For the text-containing cell, return its midpoint in (X, Y) coordinate format. 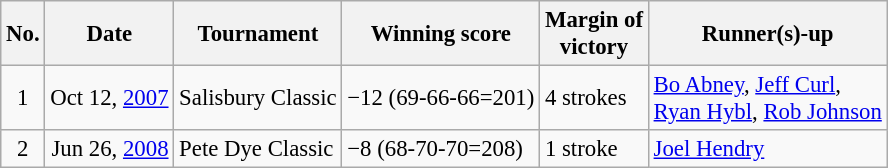
Bo Abney, Jeff Curl, Ryan Hybl, Rob Johnson (768, 98)
Tournament (258, 34)
Runner(s)-up (768, 34)
2 (23, 149)
Joel Hendry (768, 149)
Jun 26, 2008 (110, 149)
−12 (69-66-66=201) (441, 98)
4 strokes (594, 98)
1 stroke (594, 149)
Pete Dye Classic (258, 149)
−8 (68-70-70=208) (441, 149)
No. (23, 34)
Oct 12, 2007 (110, 98)
Margin ofvictory (594, 34)
Winning score (441, 34)
Salisbury Classic (258, 98)
1 (23, 98)
Date (110, 34)
